Find where the given text appears and provide that cell's center as [X, Y] coordinate. 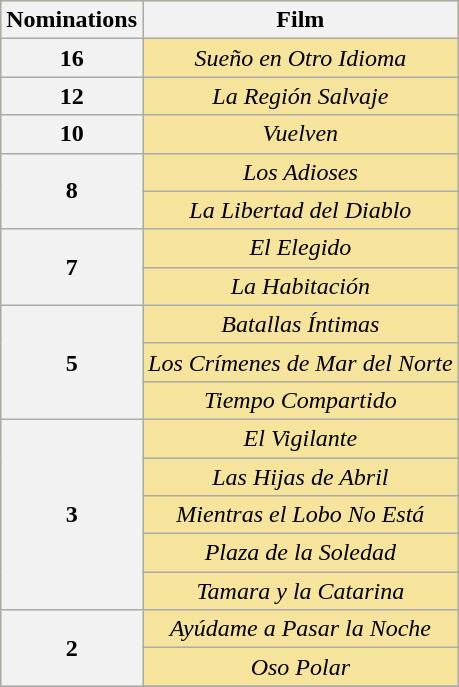
16 [72, 58]
La Libertad del Diablo [300, 210]
Oso Polar [300, 667]
12 [72, 96]
8 [72, 191]
Los Crímenes de Mar del Norte [300, 362]
El Elegido [300, 248]
Batallas Íntimas [300, 324]
Ayúdame a Pasar la Noche [300, 629]
Vuelven [300, 134]
3 [72, 514]
Mientras el Lobo No Está [300, 515]
Nominations [72, 20]
5 [72, 362]
La Región Salvaje [300, 96]
Tamara y la Catarina [300, 591]
Los Adioses [300, 172]
2 [72, 648]
Tiempo Compartido [300, 400]
Sueño en Otro Idioma [300, 58]
7 [72, 267]
Las Hijas de Abril [300, 477]
10 [72, 134]
Film [300, 20]
La Habitación [300, 286]
Plaza de la Soledad [300, 553]
El Vigilante [300, 438]
